Return the [X, Y] coordinate for the center point of the cell that contains the specified text.  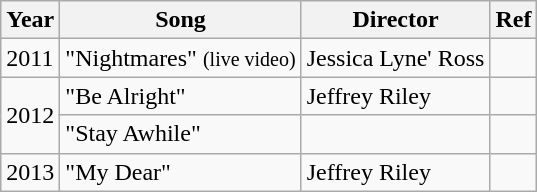
Jessica Lyne' Ross [396, 58]
Song [180, 20]
2012 [30, 115]
"Be Alright" [180, 96]
2011 [30, 58]
"Stay Awhile" [180, 134]
"My Dear" [180, 172]
"Nightmares" (live video) [180, 58]
Director [396, 20]
Ref [514, 20]
2013 [30, 172]
Year [30, 20]
